Extract the (X, Y) coordinate from the center of the cell holding the provided text.  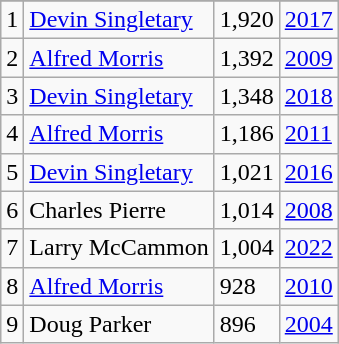
2 (12, 58)
1,004 (246, 248)
1,920 (246, 20)
Larry McCammon (119, 248)
1,348 (246, 96)
2017 (308, 20)
2009 (308, 58)
1,392 (246, 58)
2004 (308, 324)
2011 (308, 134)
2016 (308, 172)
928 (246, 286)
2022 (308, 248)
5 (12, 172)
1,021 (246, 172)
7 (12, 248)
1,186 (246, 134)
1 (12, 20)
2018 (308, 96)
9 (12, 324)
8 (12, 286)
896 (246, 324)
2010 (308, 286)
3 (12, 96)
6 (12, 210)
4 (12, 134)
Charles Pierre (119, 210)
Doug Parker (119, 324)
2008 (308, 210)
1,014 (246, 210)
